For the text-containing cell, return its midpoint in (X, Y) coordinate format. 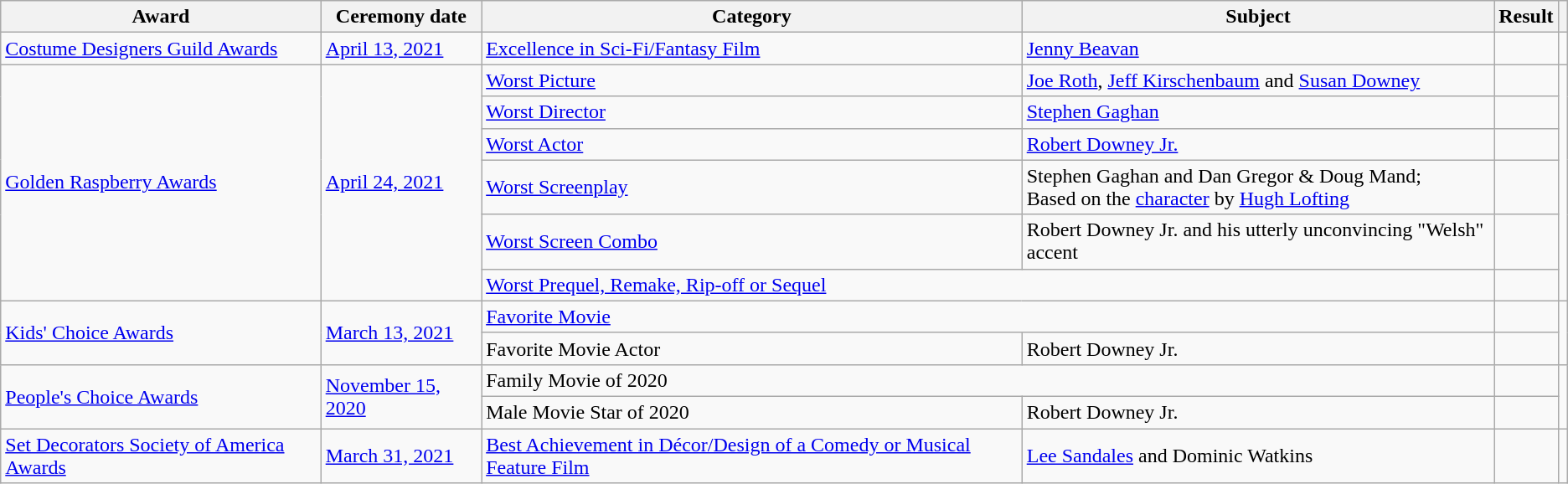
Worst Director (752, 112)
Robert Downey Jr. and his utterly unconvincing "Welsh" accent (1258, 241)
Ceremony date (400, 17)
March 13, 2021 (400, 332)
November 15, 2020 (400, 396)
Award (161, 17)
March 31, 2021 (400, 456)
Category (752, 17)
Result (1526, 17)
April 24, 2021 (400, 183)
Subject (1258, 17)
Stephen Gaghan and Dan Gregor & Doug Mand; Based on the character by Hugh Lofting (1258, 188)
Kids' Choice Awards (161, 332)
Best Achievement in Décor/Design of a Comedy or Musical Feature Film (752, 456)
Jenny Beavan (1258, 49)
Costume Designers Guild Awards (161, 49)
Worst Actor (752, 144)
Lee Sandales and Dominic Watkins (1258, 456)
April 13, 2021 (400, 49)
Joe Roth, Jeff Kirschenbaum and Susan Downey (1258, 80)
Worst Picture (752, 80)
Family Movie of 2020 (988, 380)
Worst Prequel, Remake, Rip-off or Sequel (988, 285)
Golden Raspberry Awards (161, 183)
Male Movie Star of 2020 (752, 412)
People's Choice Awards (161, 396)
Favorite Movie Actor (752, 348)
Worst Screenplay (752, 188)
Excellence in Sci-Fi/Fantasy Film (752, 49)
Worst Screen Combo (752, 241)
Set Decorators Society of America Awards (161, 456)
Favorite Movie (988, 317)
Stephen Gaghan (1258, 112)
